For the text-containing cell, return its midpoint in (x, y) coordinate format. 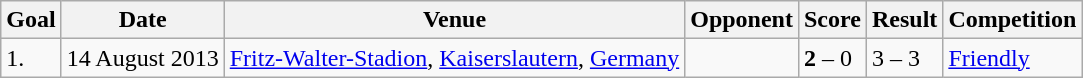
Date (142, 20)
3 – 3 (904, 58)
1. (31, 58)
2 – 0 (832, 58)
Opponent (742, 20)
14 August 2013 (142, 58)
Fritz-Walter-Stadion, Kaiserslautern, Germany (454, 58)
Result (904, 20)
Venue (454, 20)
Goal (31, 20)
Friendly (1012, 58)
Score (832, 20)
Competition (1012, 20)
